For the text-containing cell, return its midpoint in [X, Y] coordinate format. 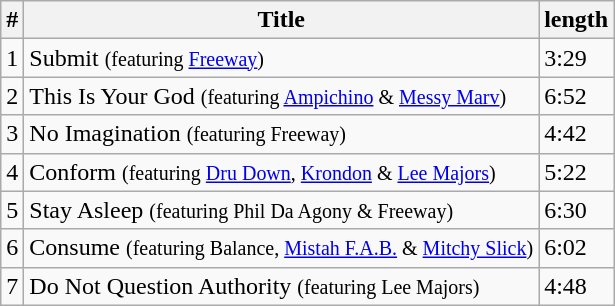
6:30 [576, 210]
4 [12, 172]
# [12, 20]
2 [12, 96]
1 [12, 58]
No Imagination (featuring Freeway) [282, 134]
length [576, 20]
5:22 [576, 172]
Submit (featuring Freeway) [282, 58]
5 [12, 210]
6:02 [576, 248]
3:29 [576, 58]
3 [12, 134]
4:48 [576, 286]
6:52 [576, 96]
6 [12, 248]
Stay Asleep (featuring Phil Da Agony & Freeway) [282, 210]
Conform (featuring Dru Down, Krondon & Lee Majors) [282, 172]
4:42 [576, 134]
7 [12, 286]
Consume (featuring Balance, Mistah F.A.B. & Mitchy Slick) [282, 248]
Do Not Question Authority (featuring Lee Majors) [282, 286]
This Is Your God (featuring Ampichino & Messy Marv) [282, 96]
Title [282, 20]
